Locate the cell with the specified text and output its (x, y) center coordinate. 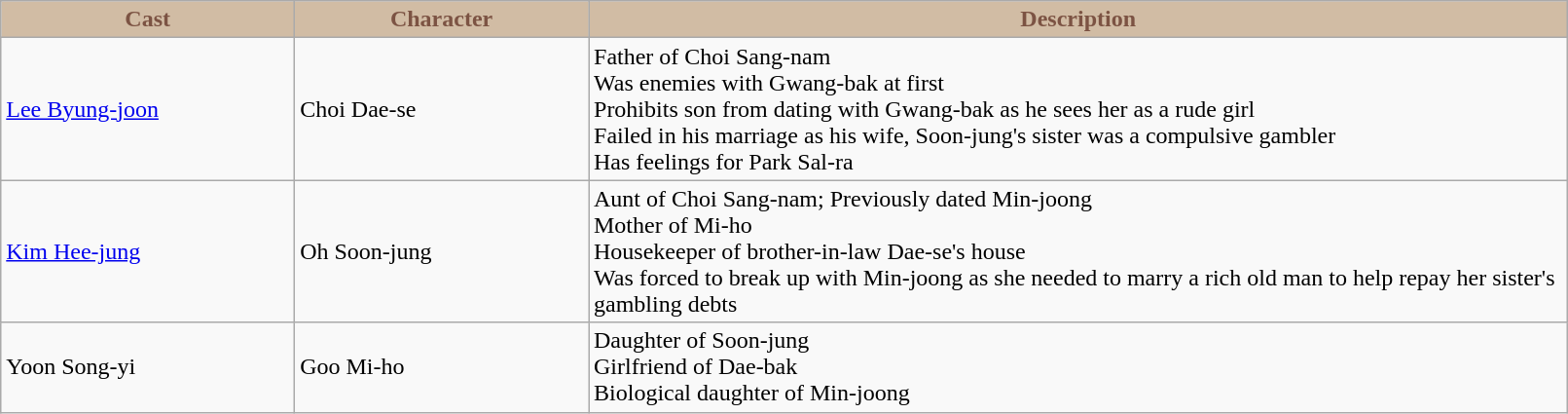
Lee Byung-joon (148, 109)
Description (1077, 19)
Character (442, 19)
Yoon Song-yi (148, 367)
Kim Hee-jung (148, 251)
Daughter of Soon-jung Girlfriend of Dae-bak Biological daughter of Min-joong (1077, 367)
Oh Soon-jung (442, 251)
Cast (148, 19)
Choi Dae-se (442, 109)
Goo Mi-ho (442, 367)
